Identify which cell holds the provided text, then report its [X, Y] central coordinate. 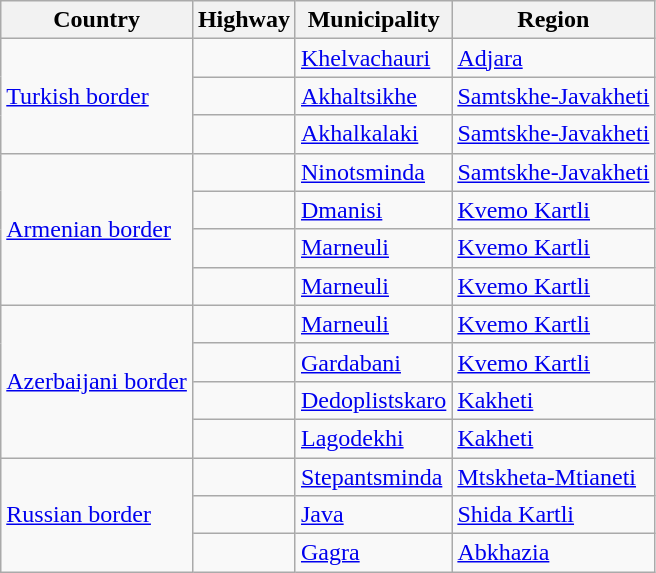
Abkhazia [554, 553]
Dmanisi [373, 210]
Armenian border [97, 229]
Dedoplistskaro [373, 400]
Country [97, 20]
Municipality [373, 20]
Shida Kartli [554, 515]
Akhaltsikhe [373, 96]
Stepantsminda [373, 477]
Akhalkalaki [373, 134]
Mtskheta-Mtianeti [554, 477]
Russian border [97, 515]
Turkish border [97, 96]
Ninotsminda [373, 172]
Gardabani [373, 362]
Adjara [554, 58]
Azerbaijani border [97, 381]
Lagodekhi [373, 438]
Highway [244, 20]
Java [373, 515]
Gagra [373, 553]
Region [554, 20]
Khelvachauri [373, 58]
